Return the (X, Y) coordinate for the center point of the cell that contains the specified text.  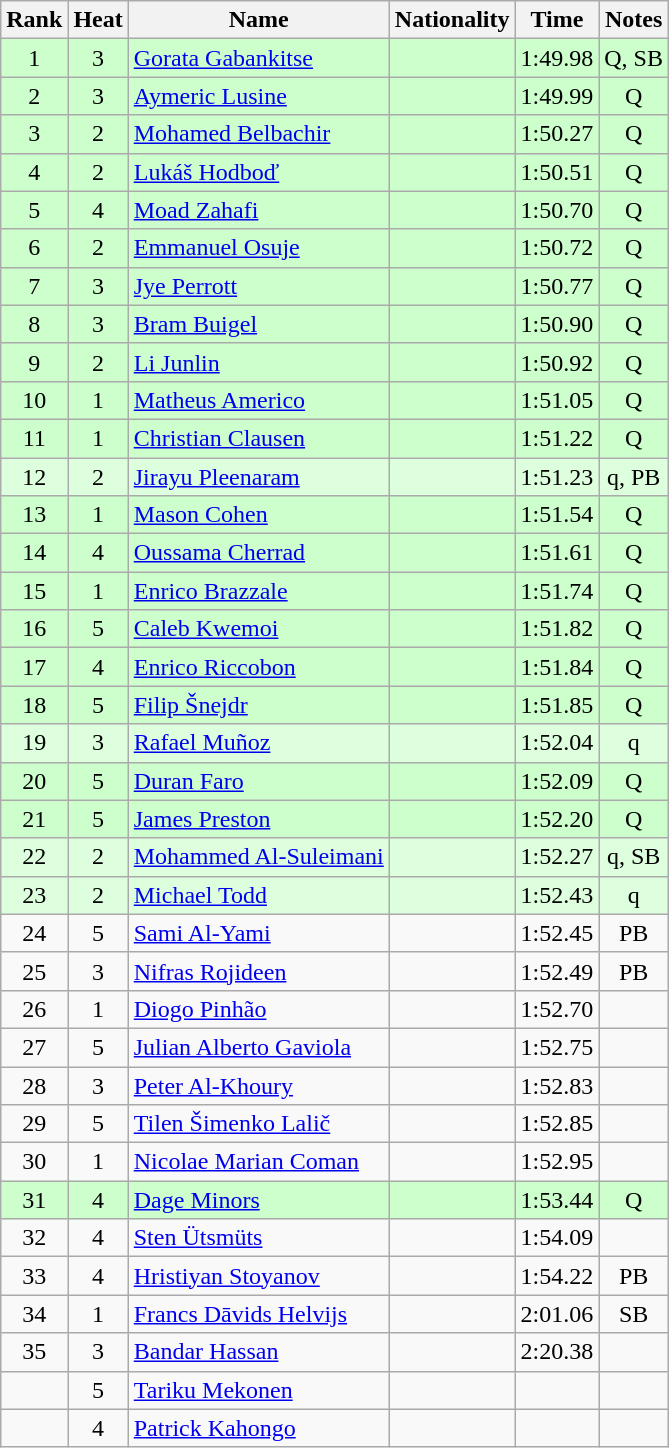
Peter Al-Khoury (258, 1085)
1:52.04 (557, 743)
12 (34, 477)
1:50.92 (557, 362)
2:01.06 (557, 1314)
20 (34, 781)
Matheus Americo (258, 400)
Christian Clausen (258, 438)
31 (34, 1200)
Duran Faro (258, 781)
8 (34, 324)
1:51.82 (557, 629)
30 (34, 1162)
34 (34, 1314)
15 (34, 591)
Caleb Kwemoi (258, 629)
Jirayu Pleenaram (258, 477)
Rafael Muñoz (258, 743)
Nicolae Marian Coman (258, 1162)
Julian Alberto Gaviola (258, 1047)
Name (258, 20)
1:52.49 (557, 971)
28 (34, 1085)
27 (34, 1047)
26 (34, 1009)
13 (34, 515)
SB (634, 1314)
1:51.23 (557, 477)
Patrick Kahongo (258, 1428)
32 (34, 1238)
Heat (98, 20)
Tilen Šimenko Lalič (258, 1124)
18 (34, 705)
25 (34, 971)
Tariku Mekonen (258, 1390)
Nationality (452, 20)
6 (34, 248)
Michael Todd (258, 895)
Bandar Hassan (258, 1352)
21 (34, 819)
Diogo Pinhão (258, 1009)
q, SB (634, 857)
1:52.83 (557, 1085)
1:52.85 (557, 1124)
Jye Perrott (258, 286)
Dage Minors (258, 1200)
1:51.61 (557, 553)
Gorata Gabankitse (258, 58)
1:52.43 (557, 895)
1:53.44 (557, 1200)
Francs Dāvids Helvijs (258, 1314)
23 (34, 895)
Sten Ütsmüts (258, 1238)
1:51.22 (557, 438)
Notes (634, 20)
Rank (34, 20)
Aymeric Lusine (258, 96)
1:50.90 (557, 324)
Mohammed Al-Suleimani (258, 857)
1:52.20 (557, 819)
1:52.27 (557, 857)
9 (34, 362)
Bram Buigel (258, 324)
Mohamed Belbachir (258, 134)
1:49.98 (557, 58)
Enrico Riccobon (258, 667)
29 (34, 1124)
Enrico Brazzale (258, 591)
Li Junlin (258, 362)
1:54.22 (557, 1276)
1:50.51 (557, 172)
14 (34, 553)
Nifras Rojideen (258, 971)
Sami Al-Yami (258, 933)
Hristiyan Stoyanov (258, 1276)
Filip Šnejdr (258, 705)
35 (34, 1352)
1:50.70 (557, 210)
1:54.09 (557, 1238)
1:52.95 (557, 1162)
q, PB (634, 477)
Oussama Cherrad (258, 553)
33 (34, 1276)
Mason Cohen (258, 515)
1:52.45 (557, 933)
24 (34, 933)
James Preston (258, 819)
Lukáš Hodboď (258, 172)
11 (34, 438)
19 (34, 743)
1:51.85 (557, 705)
10 (34, 400)
1:52.70 (557, 1009)
Q, SB (634, 58)
17 (34, 667)
1:52.75 (557, 1047)
1:51.74 (557, 591)
Emmanuel Osuje (258, 248)
1:49.99 (557, 96)
1:51.84 (557, 667)
16 (34, 629)
Moad Zahafi (258, 210)
1:50.77 (557, 286)
7 (34, 286)
1:50.72 (557, 248)
Time (557, 20)
1:51.05 (557, 400)
2:20.38 (557, 1352)
1:52.09 (557, 781)
1:51.54 (557, 515)
1:50.27 (557, 134)
22 (34, 857)
